Return (X, Y) of the center of cell containing provided text 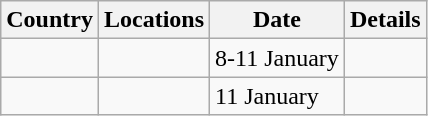
11 January (278, 96)
Date (278, 20)
Details (385, 20)
Country (50, 20)
8-11 January (278, 58)
Locations (154, 20)
